Locate the cell with the specified text and output its (x, y) center coordinate. 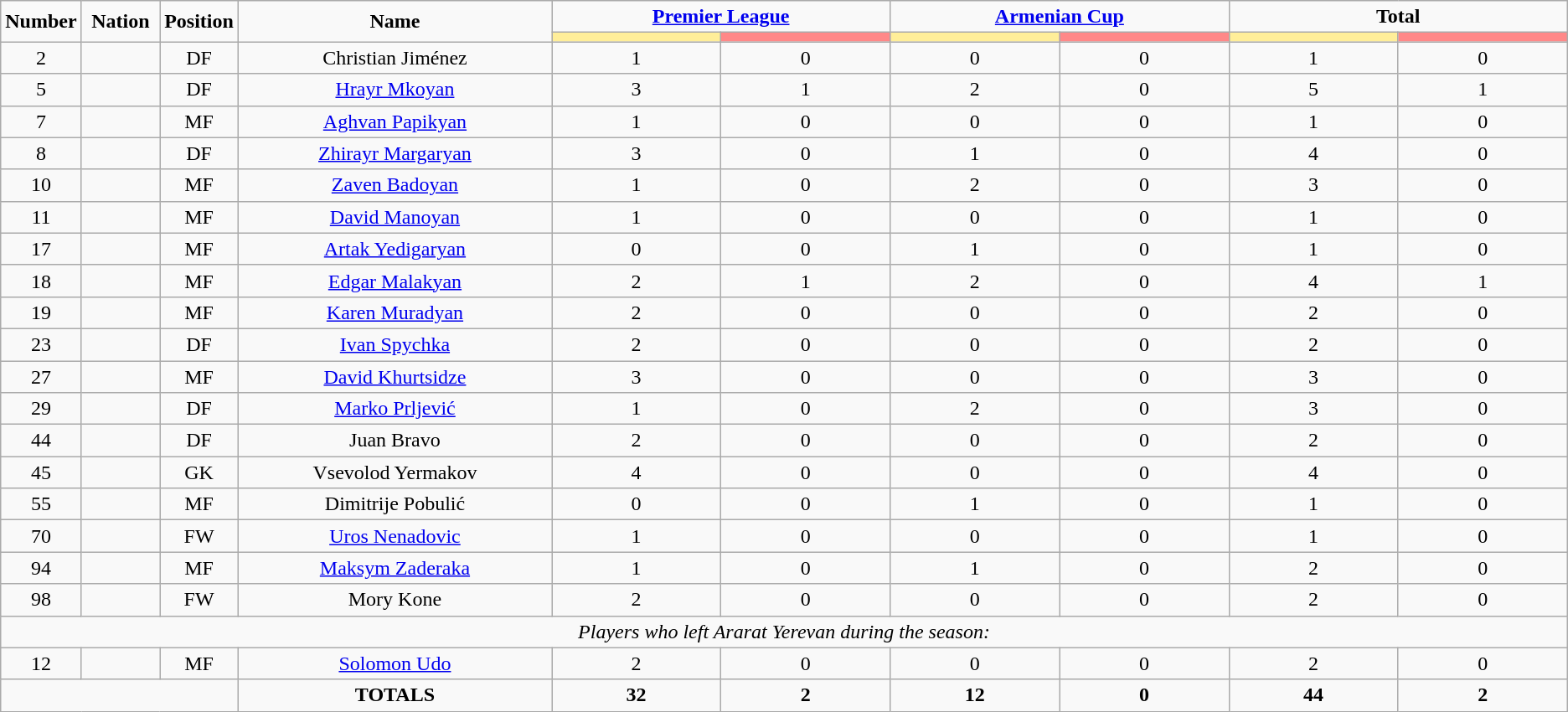
45 (41, 472)
18 (41, 281)
Zhirayr Margaryan (395, 153)
Armenian Cup (1060, 17)
TOTALS (395, 695)
Premier League (720, 17)
Position (199, 22)
Zaven Badoyan (395, 185)
Solomon Udo (395, 663)
Dimitrije Pobulić (395, 504)
Number (41, 22)
11 (41, 217)
Hrayr Mkoyan (395, 90)
Nation (121, 22)
Juan Bravo (395, 441)
Karen Muradyan (395, 312)
Aghvan Papikyan (395, 121)
7 (41, 121)
55 (41, 504)
Christian Jiménez (395, 58)
27 (41, 376)
Vsevolod Yermakov (395, 472)
David Khurtsidze (395, 376)
Total (1398, 17)
29 (41, 409)
17 (41, 249)
Marko Prljević (395, 409)
10 (41, 185)
Players who left Ararat Yerevan during the season: (784, 632)
94 (41, 568)
David Manoyan (395, 217)
23 (41, 344)
Name (395, 22)
GK (199, 472)
Uros Nenadovic (395, 536)
32 (636, 695)
19 (41, 312)
Mory Kone (395, 600)
Artak Yedigaryan (395, 249)
98 (41, 600)
Ivan Spychka (395, 344)
Edgar Malakyan (395, 281)
Maksym Zaderaka (395, 568)
70 (41, 536)
8 (41, 153)
